Locate the cell with the specified text and output its (X, Y) center coordinate. 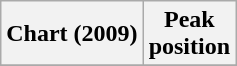
Chart (2009) (72, 34)
Peakposition (189, 34)
